Pinpoint the cell where the given text exists, returning its (x, y) midpoint coordinate. 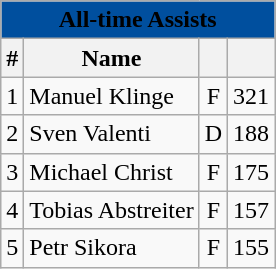
# (12, 58)
155 (252, 248)
Petr Sikora (112, 248)
Sven Valenti (112, 134)
5 (12, 248)
All-time Assists (138, 20)
4 (12, 210)
321 (252, 96)
Manuel Klinge (112, 96)
3 (12, 172)
Tobias Abstreiter (112, 210)
1 (12, 96)
188 (252, 134)
Name (112, 58)
Michael Christ (112, 172)
2 (12, 134)
175 (252, 172)
D (213, 134)
157 (252, 210)
